Detect which cell encompasses the target text, then output its [X, Y] center coordinate. 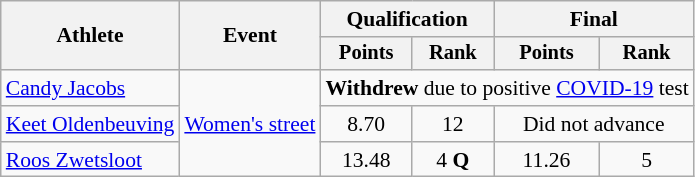
Women's street [250, 124]
Qualification [406, 19]
Keet Oldenbeuving [90, 124]
Final [594, 19]
Did not advance [594, 124]
12 [453, 124]
Candy Jacobs [90, 88]
Athlete [90, 36]
Event [250, 36]
8.70 [366, 124]
Withdrew due to positive COVID-19 test [506, 88]
